Return (x, y) of the center of cell containing provided text 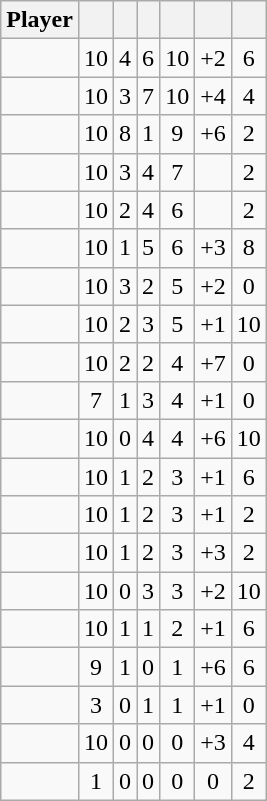
Player (40, 20)
+4 (214, 96)
+7 (214, 362)
